Output the (X, Y) coordinate of the center of the cell containing the given text.  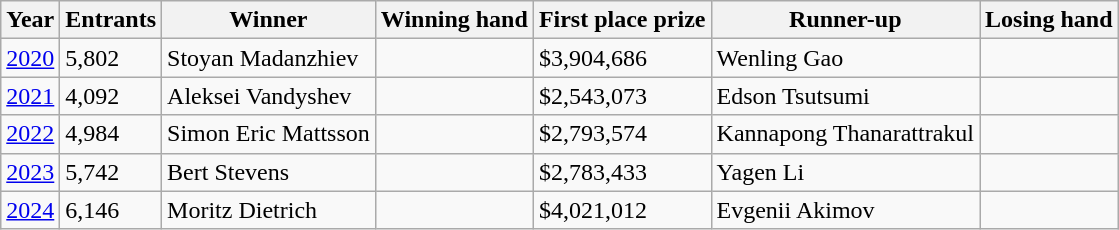
$2,543,073 (622, 96)
Kannapong Thanarattrakul (846, 134)
Aleksei Vandyshev (269, 96)
$4,021,012 (622, 210)
5,742 (111, 172)
4,984 (111, 134)
Moritz Dietrich (269, 210)
$3,904,686 (622, 58)
Winning hand (454, 20)
Entrants (111, 20)
4,092 (111, 96)
2021 (30, 96)
Simon Eric Mattsson (269, 134)
First place prize (622, 20)
2022 (30, 134)
2023 (30, 172)
Edson Tsutsumi (846, 96)
Winner (269, 20)
Yagen Li (846, 172)
Bert Stevens (269, 172)
$2,793,574 (622, 134)
Losing hand (1049, 20)
2024 (30, 210)
5,802 (111, 58)
Wenling Gao (846, 58)
$2,783,433 (622, 172)
Year (30, 20)
Evgenii Akimov (846, 210)
6,146 (111, 210)
Runner-up (846, 20)
Stoyan Madanzhiev (269, 58)
2020 (30, 58)
